Provide the (x, y) coordinate of the cell's center where the given text is located.  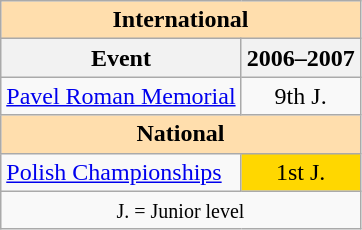
Polish Championships (121, 172)
National (180, 134)
Pavel Roman Memorial (121, 96)
9th J. (300, 96)
Event (121, 58)
2006–2007 (300, 58)
1st J. (300, 172)
J. = Junior level (180, 210)
International (180, 20)
